Detect which cell encompasses the target text, then output its [X, Y] center coordinate. 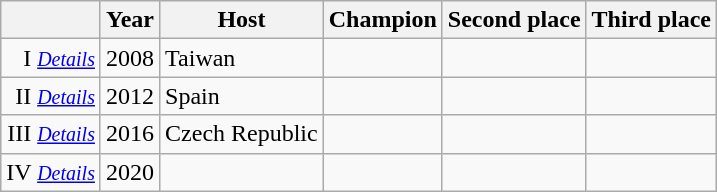
Year [130, 20]
I Details [51, 58]
III Details [51, 134]
2012 [130, 96]
2016 [130, 134]
Second place [514, 20]
2020 [130, 172]
Host [242, 20]
Third place [651, 20]
Czech Republic [242, 134]
2008 [130, 58]
Taiwan [242, 58]
II Details [51, 96]
Spain [242, 96]
IV Details [51, 172]
Champion [382, 20]
